Capture the cell that displays the provided text and extract its (X, Y) central coordinate. 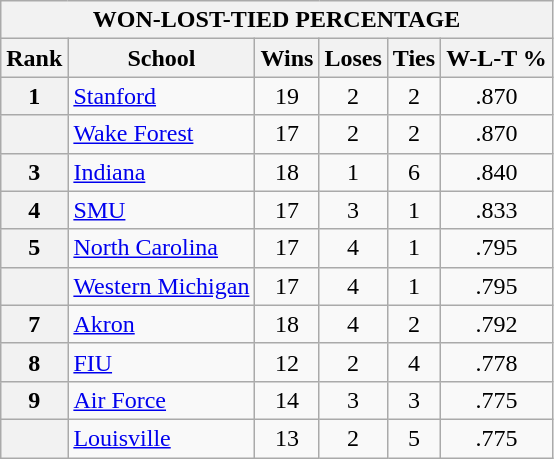
Wake Forest (162, 134)
6 (414, 172)
19 (287, 96)
School (162, 58)
North Carolina (162, 248)
14 (287, 400)
7 (34, 324)
WON-LOST-TIED PERCENTAGE (277, 20)
Ties (414, 58)
9 (34, 400)
SMU (162, 210)
Air Force (162, 400)
FIU (162, 362)
Akron (162, 324)
.840 (497, 172)
Louisville (162, 438)
Rank (34, 58)
Western Michigan (162, 286)
12 (287, 362)
.792 (497, 324)
13 (287, 438)
W-L-T % (497, 58)
Wins (287, 58)
8 (34, 362)
Indiana (162, 172)
.833 (497, 210)
Loses (353, 58)
Stanford (162, 96)
.778 (497, 362)
